Capture the cell that displays the provided text and extract its (x, y) central coordinate. 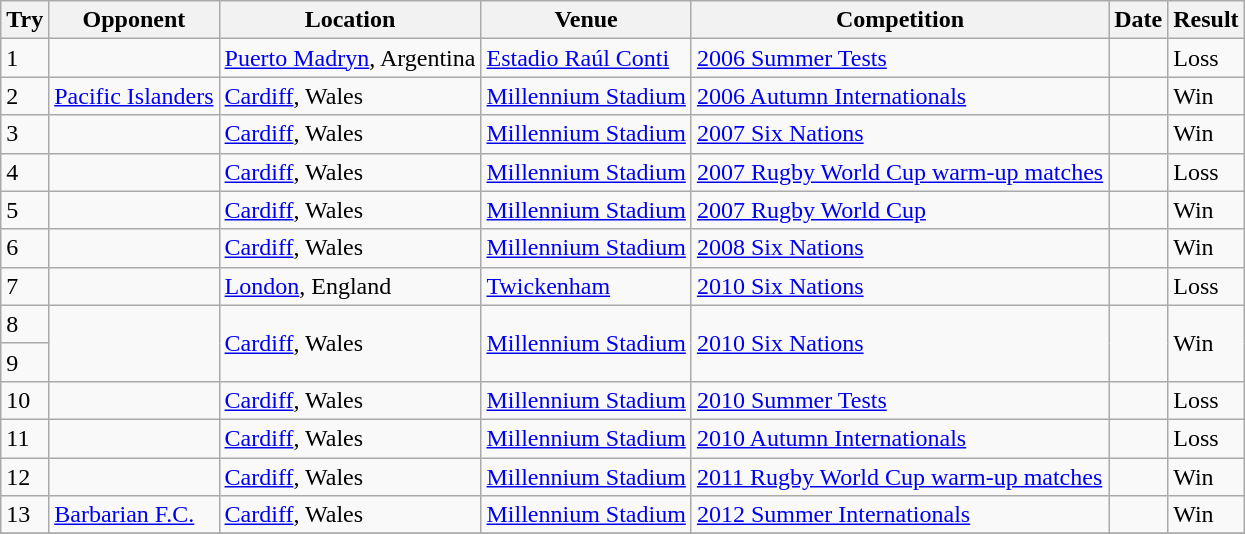
9 (25, 362)
2 (25, 96)
Venue (586, 20)
7 (25, 286)
Date (1138, 20)
2010 Summer Tests (900, 400)
2011 Rugby World Cup warm-up matches (900, 477)
2012 Summer Internationals (900, 515)
2006 Autumn Internationals (900, 96)
6 (25, 248)
13 (25, 515)
London, England (350, 286)
1 (25, 58)
2006 Summer Tests (900, 58)
4 (25, 172)
12 (25, 477)
Twickenham (586, 286)
3 (25, 134)
Competition (900, 20)
Puerto Madryn, Argentina (350, 58)
Estadio Raúl Conti (586, 58)
2007 Rugby World Cup (900, 210)
8 (25, 324)
10 (25, 400)
Result (1206, 20)
Pacific Islanders (134, 96)
2007 Six Nations (900, 134)
2007 Rugby World Cup warm-up matches (900, 172)
Barbarian F.C. (134, 515)
5 (25, 210)
2008 Six Nations (900, 248)
Opponent (134, 20)
11 (25, 438)
Try (25, 20)
Location (350, 20)
2010 Autumn Internationals (900, 438)
